Return the [x, y] coordinate for the center point of the cell that contains the specified text.  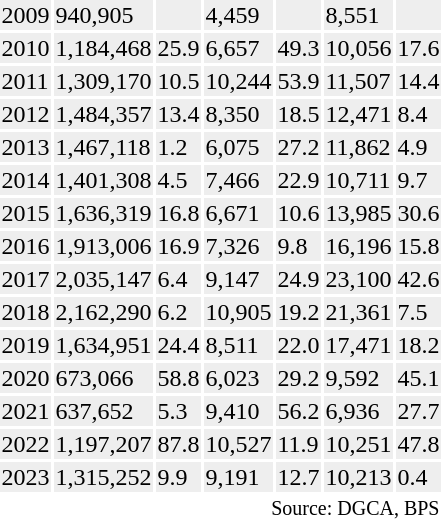
22.9 [298, 180]
9,147 [238, 279]
0.4 [418, 477]
29.2 [298, 378]
2010 [26, 48]
1,467,118 [104, 147]
8,350 [238, 114]
1,197,207 [104, 444]
10.6 [298, 213]
2,162,290 [104, 312]
2014 [26, 180]
15.8 [418, 246]
2021 [26, 411]
4.5 [178, 180]
2017 [26, 279]
24.9 [298, 279]
8,511 [238, 345]
6.2 [178, 312]
10,251 [358, 444]
1,636,319 [104, 213]
2015 [26, 213]
11,507 [358, 81]
47.8 [418, 444]
12,471 [358, 114]
7.5 [418, 312]
1,309,170 [104, 81]
16,196 [358, 246]
2013 [26, 147]
56.2 [298, 411]
9.7 [418, 180]
9.8 [298, 246]
1,184,468 [104, 48]
24.4 [178, 345]
8.4 [418, 114]
13,985 [358, 213]
6,936 [358, 411]
12.7 [298, 477]
7,326 [238, 246]
673,066 [104, 378]
2011 [26, 81]
30.6 [418, 213]
7,466 [238, 180]
9,191 [238, 477]
23,100 [358, 279]
940,905 [104, 15]
10,056 [358, 48]
10.5 [178, 81]
22.0 [298, 345]
6.4 [178, 279]
2009 [26, 15]
21,361 [358, 312]
6,671 [238, 213]
16.9 [178, 246]
10,244 [238, 81]
18.2 [418, 345]
18.5 [298, 114]
87.8 [178, 444]
1,913,006 [104, 246]
6,075 [238, 147]
19.2 [298, 312]
17,471 [358, 345]
10,905 [238, 312]
6,023 [238, 378]
11,862 [358, 147]
2022 [26, 444]
27.2 [298, 147]
5.3 [178, 411]
1,315,252 [104, 477]
17.6 [418, 48]
2,035,147 [104, 279]
13.4 [178, 114]
8,551 [358, 15]
58.8 [178, 378]
6,657 [238, 48]
14.4 [418, 81]
4.9 [418, 147]
1.2 [178, 147]
1,401,308 [104, 180]
45.1 [418, 378]
10,711 [358, 180]
9,410 [238, 411]
1,634,951 [104, 345]
53.9 [298, 81]
2016 [26, 246]
2012 [26, 114]
9.9 [178, 477]
16.8 [178, 213]
4,459 [238, 15]
2019 [26, 345]
10,213 [358, 477]
2020 [26, 378]
10,527 [238, 444]
25.9 [178, 48]
1,484,357 [104, 114]
9,592 [358, 378]
637,652 [104, 411]
2018 [26, 312]
2023 [26, 477]
11.9 [298, 444]
49.3 [298, 48]
42.6 [418, 279]
27.7 [418, 411]
